Provide the (x, y) coordinate of the cell's center where the given text is located.  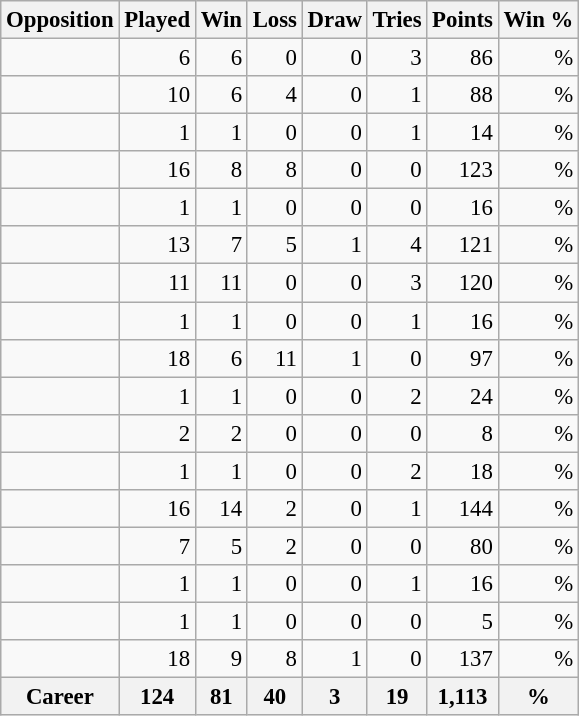
Tries (397, 20)
97 (462, 358)
144 (462, 509)
Win (221, 20)
80 (462, 546)
Win % (538, 20)
124 (157, 697)
Draw (334, 20)
121 (462, 245)
123 (462, 170)
88 (462, 95)
1,113 (462, 697)
Loss (274, 20)
81 (221, 697)
40 (274, 697)
137 (462, 659)
10 (157, 95)
120 (462, 283)
Opposition (60, 20)
Career (60, 697)
24 (462, 396)
13 (157, 245)
86 (462, 58)
19 (397, 697)
Played (157, 20)
9 (221, 659)
Points (462, 20)
